From the cell containing the given text, extract its center point as [X, Y] coordinate. 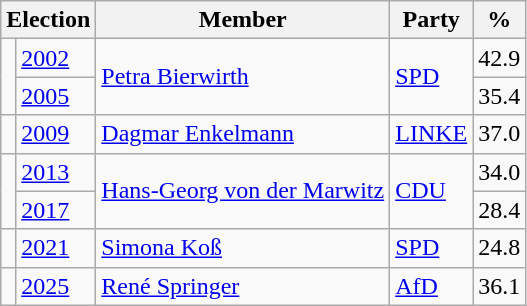
2025 [56, 286]
CDU [432, 191]
René Springer [243, 286]
% [500, 20]
36.1 [500, 286]
37.0 [500, 134]
Dagmar Enkelmann [243, 134]
AfD [432, 286]
24.8 [500, 248]
Petra Bierwirth [243, 77]
Party [432, 20]
28.4 [500, 210]
34.0 [500, 172]
Member [243, 20]
35.4 [500, 96]
2009 [56, 134]
Simona Koß [243, 248]
Hans-Georg von der Marwitz [243, 191]
Election [48, 20]
2021 [56, 248]
2017 [56, 210]
2013 [56, 172]
2005 [56, 96]
LINKE [432, 134]
2002 [56, 58]
42.9 [500, 58]
